Find where the given text appears and provide that cell's center as [x, y] coordinate. 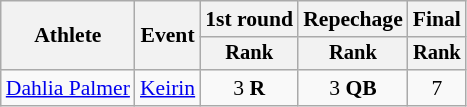
7 [437, 88]
Final [437, 19]
Keirin [168, 88]
Event [168, 36]
Athlete [68, 36]
Repechage [353, 19]
3 QB [353, 88]
Dahlia Palmer [68, 88]
3 R [249, 88]
1st round [249, 19]
